Find where the given text appears and provide that cell's center as (x, y) coordinate. 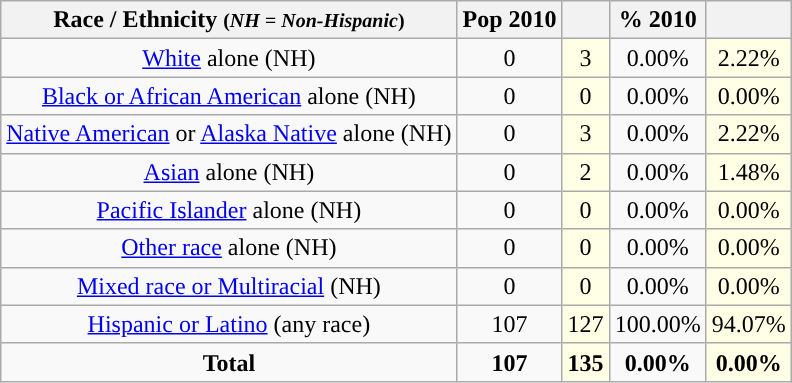
100.00% (658, 324)
Black or African American alone (NH) (229, 96)
Asian alone (NH) (229, 172)
135 (586, 362)
White alone (NH) (229, 58)
1.48% (748, 172)
Total (229, 362)
Native American or Alaska Native alone (NH) (229, 134)
2 (586, 172)
Pop 2010 (510, 20)
127 (586, 324)
Race / Ethnicity (NH = Non-Hispanic) (229, 20)
Pacific Islander alone (NH) (229, 210)
Mixed race or Multiracial (NH) (229, 286)
Other race alone (NH) (229, 248)
Hispanic or Latino (any race) (229, 324)
94.07% (748, 324)
% 2010 (658, 20)
